Return the (X, Y) coordinate for the center point of the cell that contains the specified text.  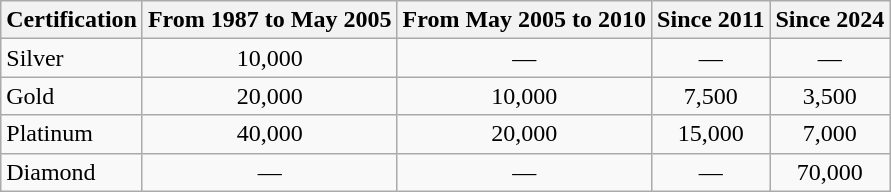
40,000 (270, 134)
15,000 (711, 134)
Certification (72, 20)
Silver (72, 58)
Gold (72, 96)
Platinum (72, 134)
Since 2011 (711, 20)
3,500 (830, 96)
From 1987 to May 2005 (270, 20)
Since 2024 (830, 20)
70,000 (830, 172)
Diamond (72, 172)
7,000 (830, 134)
From May 2005 to 2010 (524, 20)
7,500 (711, 96)
